From the cell containing the given text, extract its center point as [x, y] coordinate. 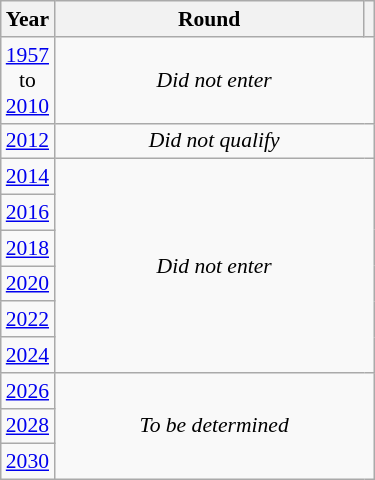
2028 [28, 426]
2020 [28, 284]
2022 [28, 320]
Did not qualify [214, 141]
Round [209, 19]
2030 [28, 462]
1957to2010 [28, 80]
Year [28, 19]
2014 [28, 177]
2012 [28, 141]
2016 [28, 213]
2018 [28, 248]
2024 [28, 355]
2026 [28, 391]
To be determined [214, 426]
